Find where the given text appears and provide that cell's center as (X, Y) coordinate. 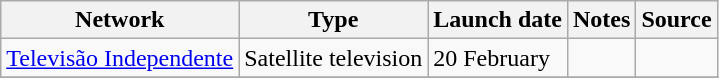
Type (334, 20)
Satellite television (334, 58)
Source (676, 20)
Network (120, 20)
Launch date (498, 20)
Notes (601, 20)
20 February (498, 58)
Televisão Independente (120, 58)
